Determine the (X, Y) coordinate at the center of the cell enclosing the given text.  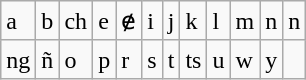
w (245, 59)
ɇ (129, 21)
o (76, 59)
ñ (48, 59)
k (194, 21)
y (272, 59)
t (171, 59)
l (218, 21)
ch (76, 21)
ts (194, 59)
b (48, 21)
e (104, 21)
a (18, 21)
m (245, 21)
j (171, 21)
ng (18, 59)
i (152, 21)
s (152, 59)
p (104, 59)
r (129, 59)
u (218, 59)
